Extract the [X, Y] coordinate from the center of the cell holding the provided text.  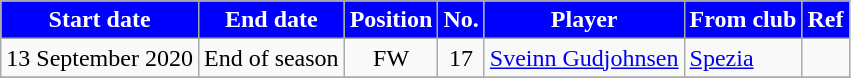
End of season [271, 58]
Position [391, 20]
Player [584, 20]
17 [461, 58]
13 September 2020 [100, 58]
Sveinn Gudjohnsen [584, 58]
FW [391, 58]
Start date [100, 20]
Spezia [743, 58]
No. [461, 20]
End date [271, 20]
Ref [826, 20]
From club [743, 20]
